Return the [X, Y] coordinate for the center point of the cell that contains the specified text.  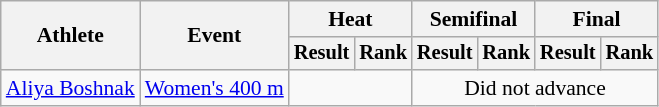
Athlete [70, 36]
Event [214, 36]
Final [596, 19]
Aliya Boshnak [70, 88]
Semifinal [474, 19]
Did not advance [535, 88]
Women's 400 m [214, 88]
Heat [350, 19]
